Pinpoint the cell where the given text exists, returning its [x, y] midpoint coordinate. 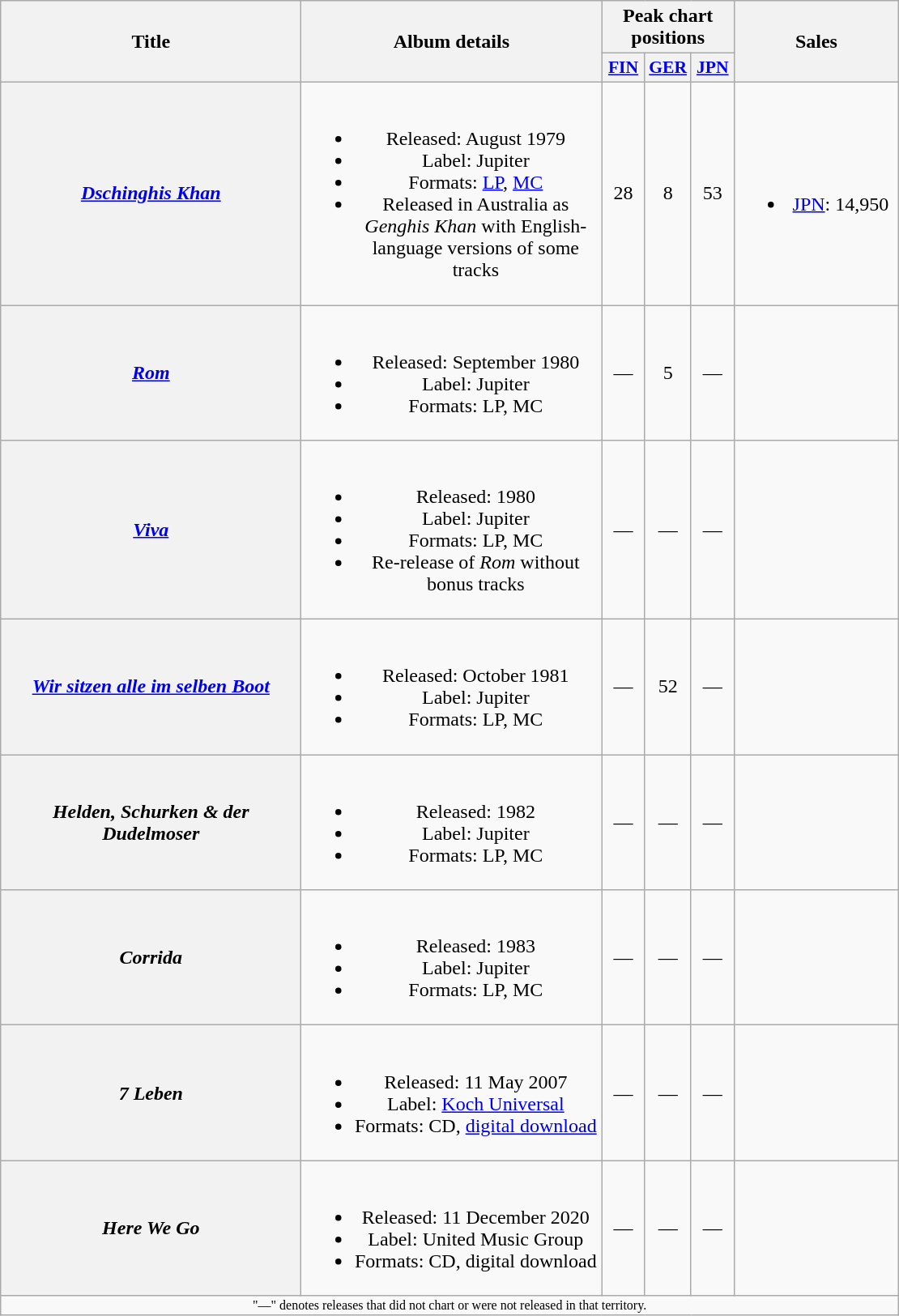
Released: 11 December 2020Label: United Music GroupFormats: CD, digital download [452, 1228]
Wir sitzen alle im selben Boot [151, 687]
JPN [713, 68]
Dschinghis Khan [151, 193]
8 [667, 193]
Here We Go [151, 1228]
JPN: 14,950 [816, 193]
Released: August 1979Label: JupiterFormats: LP, MCReleased in Australia as Genghis Khan with English-language versions of some tracks [452, 193]
Released: 1982Label: JupiterFormats: LP, MC [452, 823]
Released: October 1981Label: JupiterFormats: LP, MC [452, 687]
Released: 1983Label: JupiterFormats: LP, MC [452, 957]
Helden, Schurken & der Dudelmoser [151, 823]
5 [667, 373]
Corrida [151, 957]
52 [667, 687]
Title [151, 42]
7 Leben [151, 1093]
Released: 11 May 2007Label: Koch UniversalFormats: CD, digital download [452, 1093]
Album details [452, 42]
Sales [816, 42]
Released: 1980Label: JupiterFormats: LP, MCRe-release of Rom without bonus tracks [452, 530]
Rom [151, 373]
Peak chart positions [668, 28]
Released: September 1980Label: JupiterFormats: LP, MC [452, 373]
GER [667, 68]
53 [713, 193]
"—" denotes releases that did not chart or were not released in that territory. [450, 1305]
Viva [151, 530]
28 [624, 193]
FIN [624, 68]
